Determine the [x, y] coordinate at the center of the cell enclosing the given text.  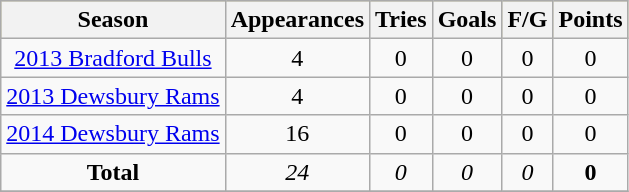
2014 Dewsbury Rams [113, 134]
Season [113, 20]
Goals [467, 20]
Total [113, 172]
2013 Dewsbury Rams [113, 96]
2013 Bradford Bulls [113, 58]
Points [590, 20]
Tries [402, 20]
24 [297, 172]
F/G [528, 20]
16 [297, 134]
Appearances [297, 20]
